Extract the [X, Y] coordinate from the center of the cell holding the provided text.  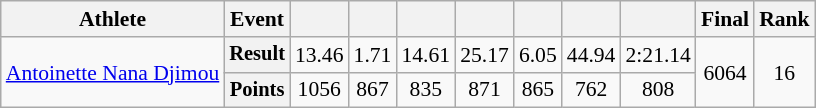
16 [784, 72]
835 [426, 90]
6064 [725, 72]
865 [538, 90]
44.94 [592, 55]
762 [592, 90]
13.46 [320, 55]
867 [373, 90]
Result [257, 55]
Athlete [113, 19]
871 [484, 90]
Event [257, 19]
1056 [320, 90]
14.61 [426, 55]
Rank [784, 19]
2:21.14 [658, 55]
Points [257, 90]
1.71 [373, 55]
Final [725, 19]
6.05 [538, 55]
25.17 [484, 55]
Antoinette Nana Djimou [113, 72]
808 [658, 90]
